Capture the cell that displays the provided text and extract its [x, y] central coordinate. 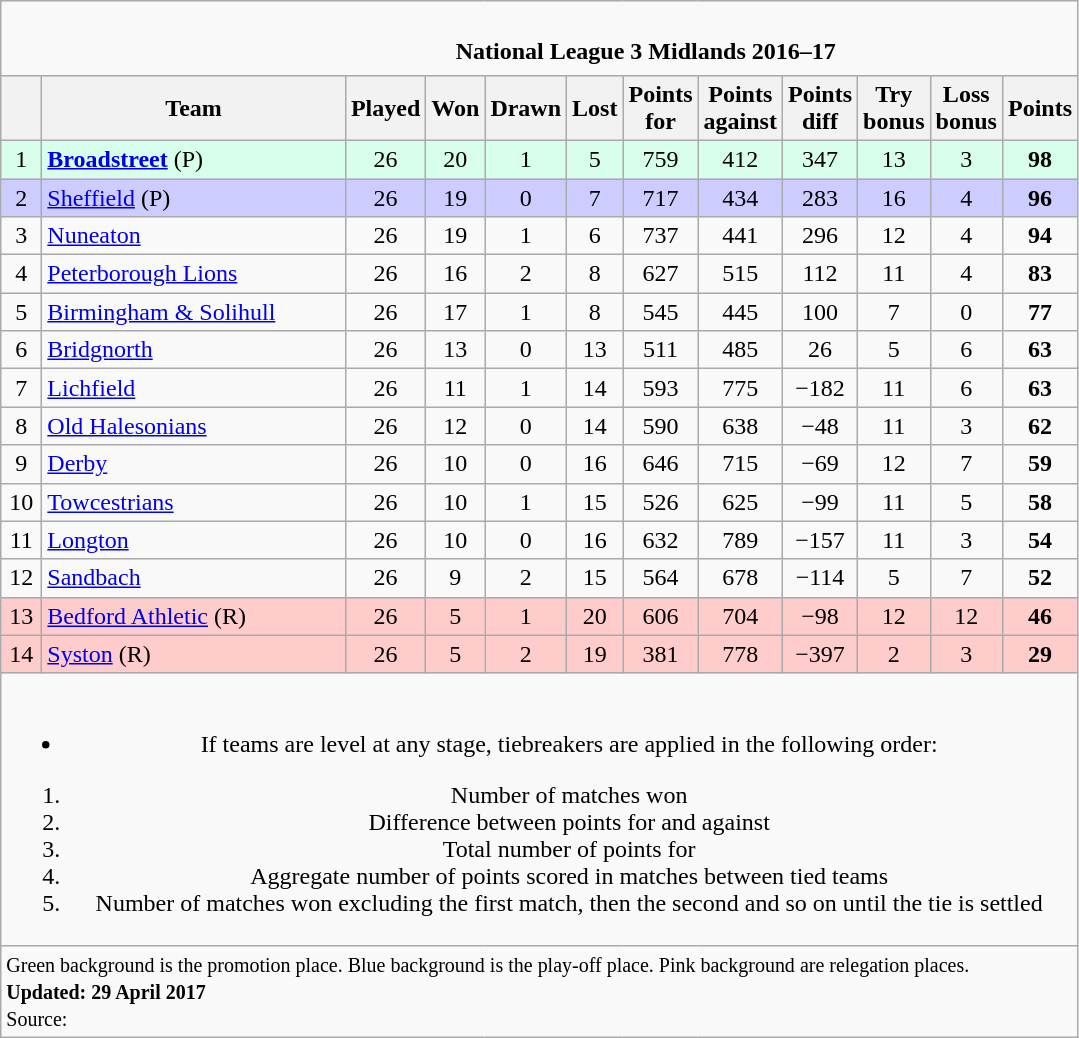
Sandbach [194, 578]
96 [1040, 197]
−157 [820, 540]
Nuneaton [194, 236]
Points against [740, 108]
62 [1040, 426]
−48 [820, 426]
58 [1040, 502]
Old Halesonians [194, 426]
Broadstreet (P) [194, 159]
83 [1040, 274]
Team [194, 108]
606 [660, 616]
485 [740, 350]
−69 [820, 464]
632 [660, 540]
Towcestrians [194, 502]
296 [820, 236]
−182 [820, 388]
77 [1040, 312]
590 [660, 426]
Lost [595, 108]
Loss bonus [966, 108]
717 [660, 197]
Sheffield (P) [194, 197]
381 [660, 654]
759 [660, 159]
678 [740, 578]
283 [820, 197]
347 [820, 159]
704 [740, 616]
Won [456, 108]
789 [740, 540]
646 [660, 464]
515 [740, 274]
441 [740, 236]
−98 [820, 616]
Points [1040, 108]
Birmingham & Solihull [194, 312]
Syston (R) [194, 654]
Drawn [526, 108]
46 [1040, 616]
−114 [820, 578]
Points for [660, 108]
Derby [194, 464]
17 [456, 312]
737 [660, 236]
54 [1040, 540]
Peterborough Lions [194, 274]
545 [660, 312]
Green background is the promotion place. Blue background is the play-off place. Pink background are relegation places.Updated: 29 April 2017Source: [540, 991]
Bedford Athletic (R) [194, 616]
112 [820, 274]
412 [740, 159]
98 [1040, 159]
564 [660, 578]
−99 [820, 502]
445 [740, 312]
778 [740, 654]
Longton [194, 540]
511 [660, 350]
94 [1040, 236]
593 [660, 388]
625 [740, 502]
29 [1040, 654]
715 [740, 464]
Lichfield [194, 388]
627 [660, 274]
638 [740, 426]
434 [740, 197]
100 [820, 312]
Bridgnorth [194, 350]
Points diff [820, 108]
Try bonus [894, 108]
Played [385, 108]
775 [740, 388]
526 [660, 502]
52 [1040, 578]
59 [1040, 464]
−397 [820, 654]
